Provide the [X, Y] coordinate of the cell's center where the given text is located.  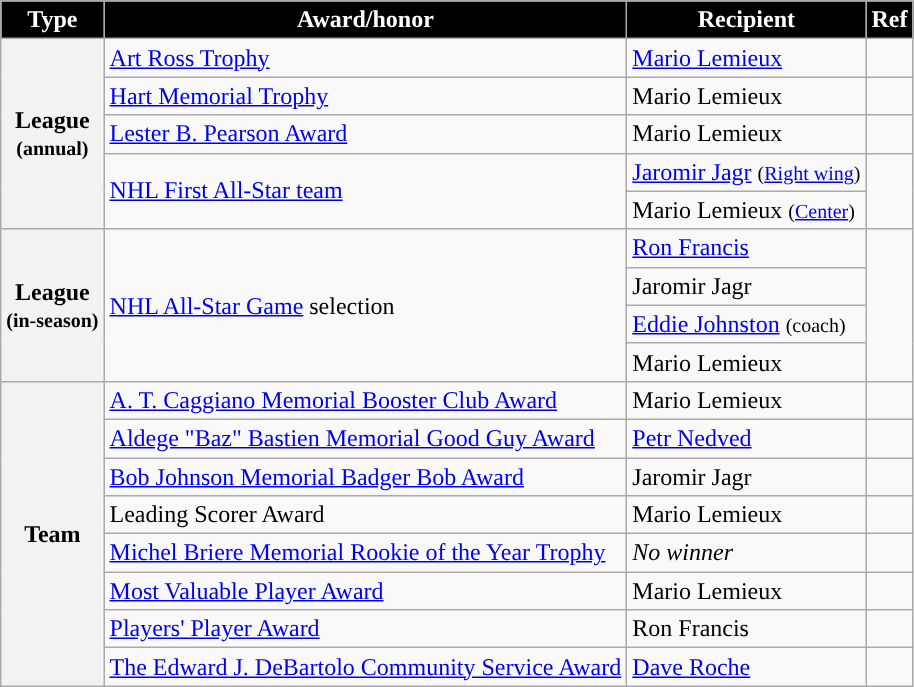
Recipient [746, 20]
Bob Johnson Memorial Badger Bob Award [366, 477]
Most Valuable Player Award [366, 591]
Ref [890, 20]
Petr Nedved [746, 438]
Players' Player Award [366, 629]
NHL First All-Star team [366, 191]
No winner [746, 553]
Jaromir Jagr (Right wing) [746, 172]
Award/honor [366, 20]
Lester B. Pearson Award [366, 134]
Leading Scorer Award [366, 515]
The Edward J. DeBartolo Community Service Award [366, 667]
League(annual) [52, 134]
Dave Roche [746, 667]
A. T. Caggiano Memorial Booster Club Award [366, 400]
Mario Lemieux (Center) [746, 210]
Hart Memorial Trophy [366, 96]
Aldege "Baz" Bastien Memorial Good Guy Award [366, 438]
NHL All-Star Game selection [366, 305]
Michel Briere Memorial Rookie of the Year Trophy [366, 553]
Eddie Johnston (coach) [746, 324]
Art Ross Trophy [366, 58]
League(in-season) [52, 305]
Type [52, 20]
Team [52, 533]
